Identify which cell holds the provided text, then report its [X, Y] central coordinate. 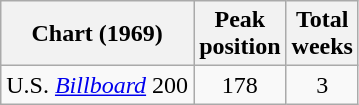
U.S. Billboard 200 [98, 85]
Chart (1969) [98, 34]
Totalweeks [322, 34]
178 [240, 85]
3 [322, 85]
Peakposition [240, 34]
